Scan for the cell matching the given text and deliver its [X, Y] coordinate at center. 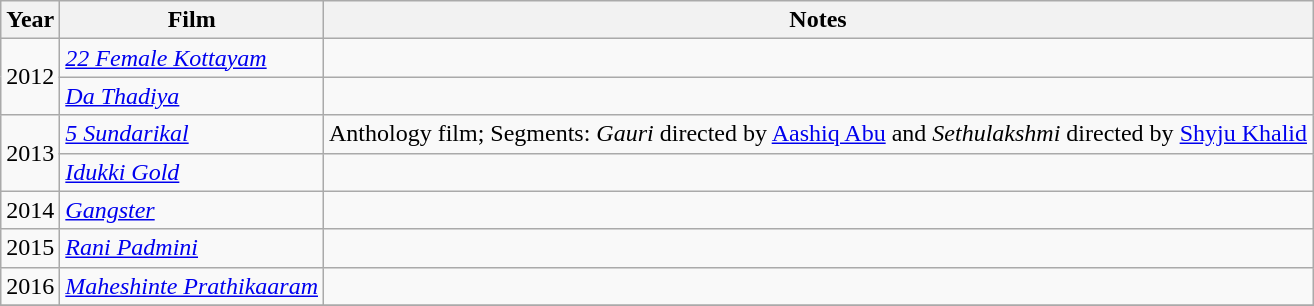
2013 [30, 153]
Year [30, 20]
Maheshinte Prathikaaram [192, 286]
2014 [30, 210]
Da Thadiya [192, 96]
Gangster [192, 210]
Rani Padmini [192, 248]
5 Sundarikal [192, 134]
2015 [30, 248]
Anthology film; Segments: Gauri directed by Aashiq Abu and Sethulakshmi directed by Shyju Khalid [818, 134]
Film [192, 20]
Notes [818, 20]
Idukki Gold [192, 172]
22 Female Kottayam [192, 58]
2012 [30, 77]
2016 [30, 286]
